Determine the [x, y] coordinate at the center of the cell enclosing the given text.  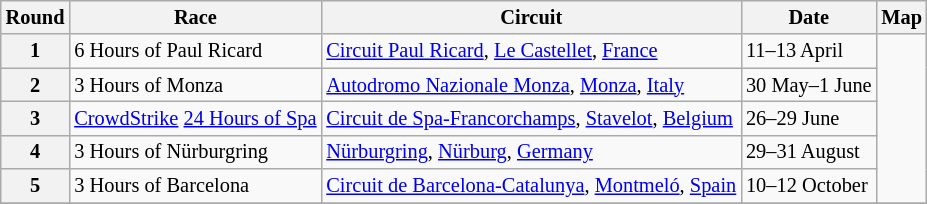
Round [36, 17]
Circuit de Spa-Francorchamps, Stavelot, Belgium [531, 118]
Circuit [531, 17]
Date [808, 17]
6 Hours of Paul Ricard [195, 51]
Circuit Paul Ricard, Le Castellet, France [531, 51]
Autodromo Nazionale Monza, Monza, Italy [531, 85]
Circuit de Barcelona-Catalunya, Montmeló, Spain [531, 186]
3 Hours of Monza [195, 85]
30 May–1 June [808, 85]
11–13 April [808, 51]
26–29 June [808, 118]
Race [195, 17]
3 Hours of Nürburgring [195, 152]
1 [36, 51]
Map [901, 17]
5 [36, 186]
CrowdStrike 24 Hours of Spa [195, 118]
4 [36, 152]
29–31 August [808, 152]
3 Hours of Barcelona [195, 186]
3 [36, 118]
2 [36, 85]
10–12 October [808, 186]
Nürburgring, Nürburg, Germany [531, 152]
